Identify which cell holds the provided text, then report its [X, Y] central coordinate. 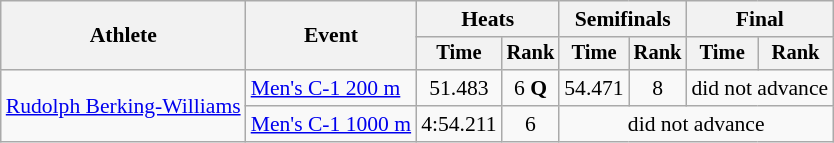
Athlete [124, 36]
Event [332, 36]
Final [760, 19]
Semifinals [622, 19]
8 [658, 88]
51.483 [458, 88]
Heats [488, 19]
Men's C-1 1000 m [332, 124]
6 Q [531, 88]
Men's C-1 200 m [332, 88]
6 [531, 124]
54.471 [594, 88]
Rudolph Berking-Williams [124, 106]
4:54.211 [458, 124]
